Provide the (x, y) coordinate of the cell's center where the given text is located.  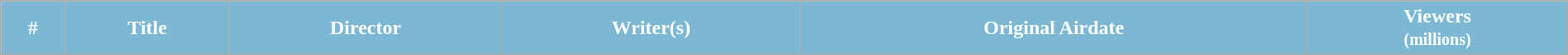
Director (366, 28)
Title (147, 28)
Original Airdate (1054, 28)
Writer(s) (652, 28)
Viewers(millions) (1437, 28)
# (33, 28)
